Output the [X, Y] coordinate of the center of the cell containing the given text.  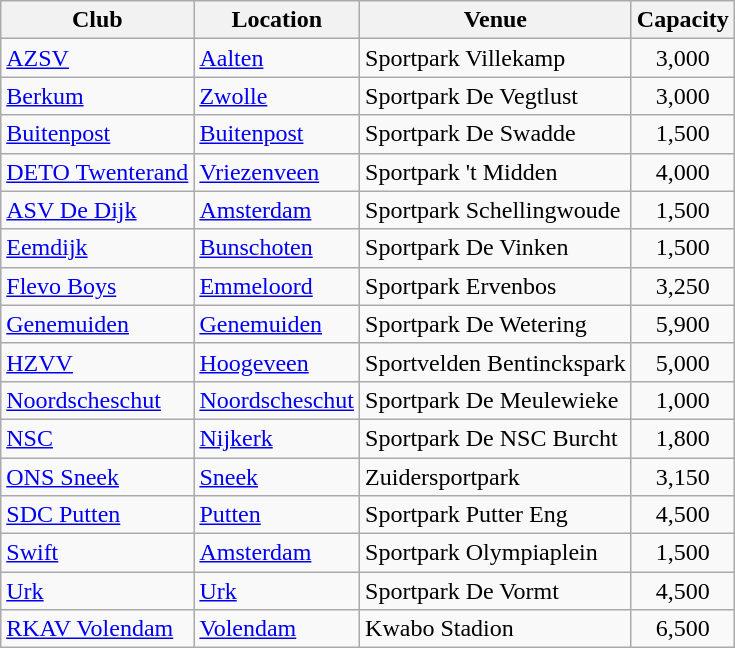
Eemdijk [98, 248]
Berkum [98, 96]
Volendam [277, 629]
3,150 [682, 477]
Sportvelden Bentinckspark [496, 362]
Sportpark Ervenbos [496, 286]
Emmeloord [277, 286]
AZSV [98, 58]
Sportpark 't Midden [496, 172]
Zwolle [277, 96]
5,000 [682, 362]
Nijkerk [277, 438]
Club [98, 20]
Sportpark Putter Eng [496, 515]
HZVV [98, 362]
Sportpark De Wetering [496, 324]
Sportpark De Swadde [496, 134]
Location [277, 20]
Sportpark De Vinken [496, 248]
Zuidersportpark [496, 477]
Hoogeveen [277, 362]
Flevo Boys [98, 286]
3,250 [682, 286]
NSC [98, 438]
Capacity [682, 20]
Kwabo Stadion [496, 629]
Sportpark De Vegtlust [496, 96]
5,900 [682, 324]
Sportpark Schellingwoude [496, 210]
SDC Putten [98, 515]
Venue [496, 20]
Sportpark De Vormt [496, 591]
4,000 [682, 172]
6,500 [682, 629]
DETO Twenterand [98, 172]
RKAV Volendam [98, 629]
Sportpark De NSC Burcht [496, 438]
Aalten [277, 58]
Sneek [277, 477]
ONS Sneek [98, 477]
Swift [98, 553]
1,800 [682, 438]
Sportpark De Meulewieke [496, 400]
Putten [277, 515]
ASV De Dijk [98, 210]
1,000 [682, 400]
Sportpark Olympiaplein [496, 553]
Bunschoten [277, 248]
Sportpark Villekamp [496, 58]
Vriezenveen [277, 172]
